Detect which cell encompasses the target text, then output its [X, Y] center coordinate. 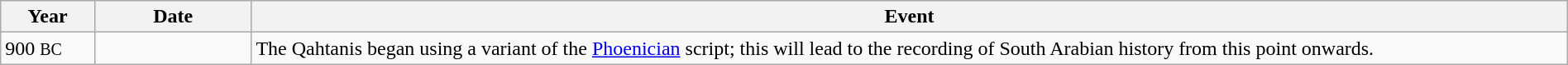
The Qahtanis began using a variant of the Phoenician script; this will lead to the recording of South Arabian history from this point onwards. [910, 48]
Date [172, 17]
Event [910, 17]
900 BC [48, 48]
Year [48, 17]
